Search for the cell housing the specified text and yield its [x, y] center coordinate. 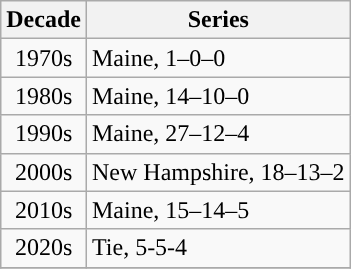
Maine, 14–10–0 [218, 96]
1980s [44, 96]
2010s [44, 210]
Maine, 15–14–5 [218, 210]
1970s [44, 58]
2020s [44, 248]
Tie, 5-5-4 [218, 248]
Maine, 1–0–0 [218, 58]
Series [218, 20]
New Hampshire, 18–13–2 [218, 172]
Decade [44, 20]
2000s [44, 172]
1990s [44, 134]
Maine, 27–12–4 [218, 134]
